Search for the cell housing the specified text and yield its (x, y) center coordinate. 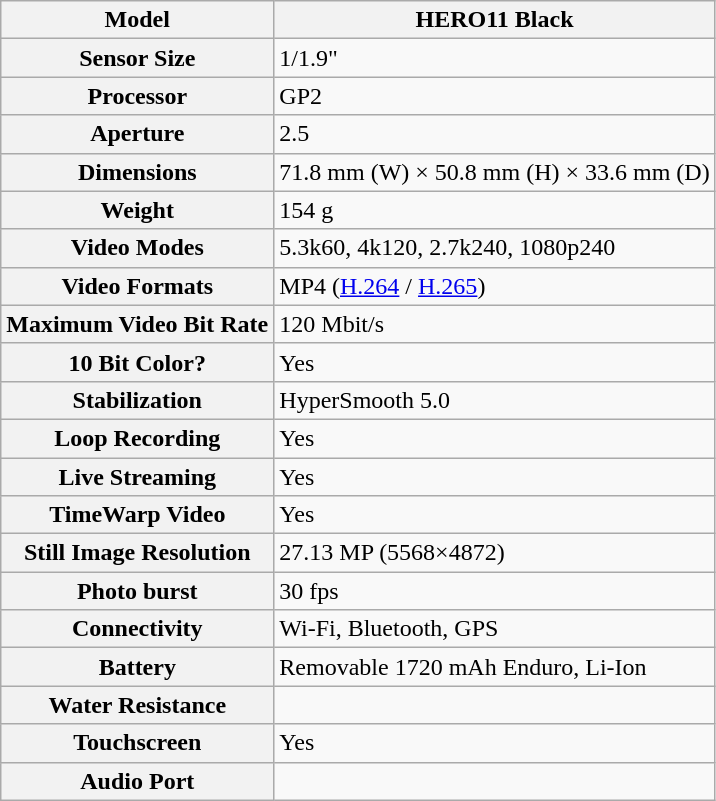
Photo burst (138, 591)
Dimensions (138, 172)
10 Bit Color? (138, 362)
HERO11 Black (494, 20)
Sensor Size (138, 58)
5.3k60, 4k120, 2.7k240, 1080p240 (494, 248)
Live Streaming (138, 477)
Audio Port (138, 781)
Battery (138, 667)
Processor (138, 96)
27.13 MP (5568×4872) (494, 553)
MP4 (H.264 / H.265) (494, 286)
TimeWarp Video (138, 515)
Removable 1720 mAh Enduro, Li-Ion (494, 667)
Stabilization (138, 400)
154 g (494, 210)
Wi-Fi, Bluetooth, GPS (494, 629)
Connectivity (138, 629)
Loop Recording (138, 438)
71.8 mm (W) × 50.8 mm (H) × 33.6 mm (D) (494, 172)
Touchscreen (138, 743)
Aperture (138, 134)
HyperSmooth 5.0 (494, 400)
Video Formats (138, 286)
Still Image Resolution (138, 553)
120 Mbit/s (494, 324)
Model (138, 20)
1/1.9" (494, 58)
2.5 (494, 134)
Water Resistance (138, 705)
Maximum Video Bit Rate (138, 324)
Video Modes (138, 248)
GP2 (494, 96)
30 fps (494, 591)
Weight (138, 210)
